Return the (x, y) coordinate for the center point of the cell that contains the specified text.  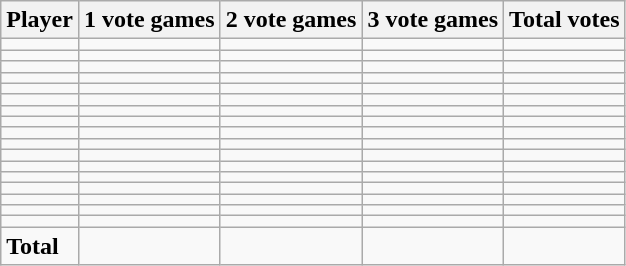
2 vote games (291, 20)
Total votes (565, 20)
Total (40, 246)
Player (40, 20)
1 vote games (149, 20)
3 vote games (433, 20)
